Extract the [x, y] coordinate from the center of the cell holding the provided text.  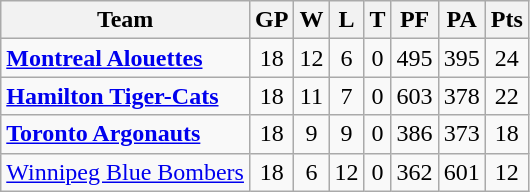
386 [414, 134]
GP [271, 20]
Hamilton Tiger-Cats [126, 96]
W [312, 20]
Winnipeg Blue Bombers [126, 172]
24 [506, 58]
495 [414, 58]
PF [414, 20]
22 [506, 96]
362 [414, 172]
PA [462, 20]
T [378, 20]
Pts [506, 20]
L [346, 20]
Team [126, 20]
11 [312, 96]
395 [462, 58]
Montreal Alouettes [126, 58]
Toronto Argonauts [126, 134]
601 [462, 172]
378 [462, 96]
7 [346, 96]
373 [462, 134]
603 [414, 96]
